Capture the cell that displays the provided text and extract its (X, Y) central coordinate. 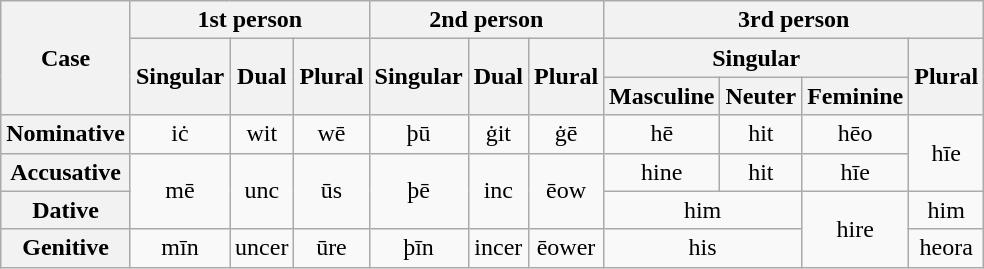
Dative (66, 210)
hē (662, 134)
his (703, 248)
incer (498, 248)
þīn (418, 248)
þū (418, 134)
inc (498, 191)
Genitive (66, 248)
1st person (250, 20)
Masculine (662, 96)
ēow (566, 191)
hire (856, 229)
Accusative (66, 172)
mīn (180, 248)
Feminine (856, 96)
ġit (498, 134)
2nd person (486, 20)
iċ (180, 134)
mē (180, 191)
wē (332, 134)
þē (418, 191)
Case (66, 58)
wit (262, 134)
3rd person (794, 20)
ūre (332, 248)
uncer (262, 248)
hine (662, 172)
Neuter (761, 96)
unc (262, 191)
heora (946, 248)
ēower (566, 248)
Nominative (66, 134)
ġē (566, 134)
hēo (856, 134)
ūs (332, 191)
